Find where the given text appears and provide that cell's center as (X, Y) coordinate. 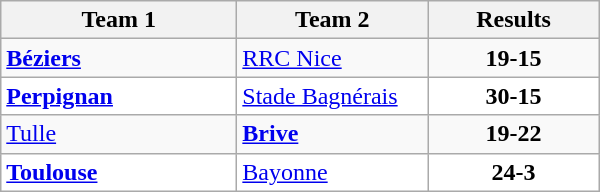
Béziers (119, 58)
19-15 (514, 58)
24-3 (514, 172)
RRC Nice (332, 58)
Perpignan (119, 96)
Results (514, 20)
Team 1 (119, 20)
30-15 (514, 96)
19-22 (514, 134)
Bayonne (332, 172)
Brive (332, 134)
Stade Bagnérais (332, 96)
Toulouse (119, 172)
Team 2 (332, 20)
Tulle (119, 134)
